Detect which cell encompasses the target text, then output its (x, y) center coordinate. 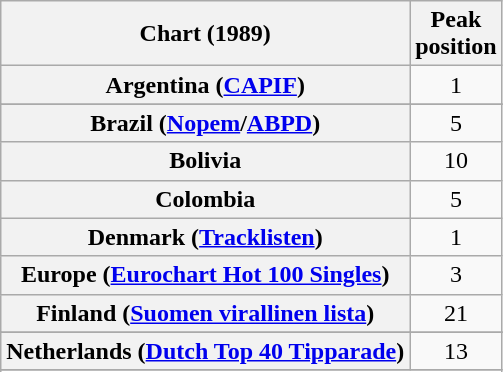
Europe (Eurochart Hot 100 Singles) (206, 275)
Brazil (Nopem/ABPD) (206, 123)
Colombia (206, 199)
10 (456, 161)
Denmark (Tracklisten) (206, 237)
Finland (Suomen virallinen lista) (206, 313)
Peakposition (456, 34)
Chart (1989) (206, 34)
Netherlands (Dutch Top 40 Tipparade) (206, 351)
3 (456, 275)
Bolivia (206, 161)
21 (456, 313)
13 (456, 351)
Argentina (CAPIF) (206, 85)
